Identify which cell holds the provided text, then report its [x, y] central coordinate. 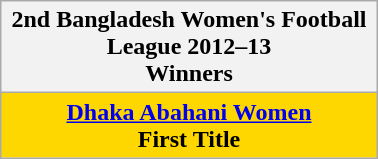
Dhaka Abahani Women First Title [189, 126]
2nd Bangladesh Women's Football League 2012–13 Winners [189, 47]
